Provide the (X, Y) coordinate of the cell's center where the given text is located.  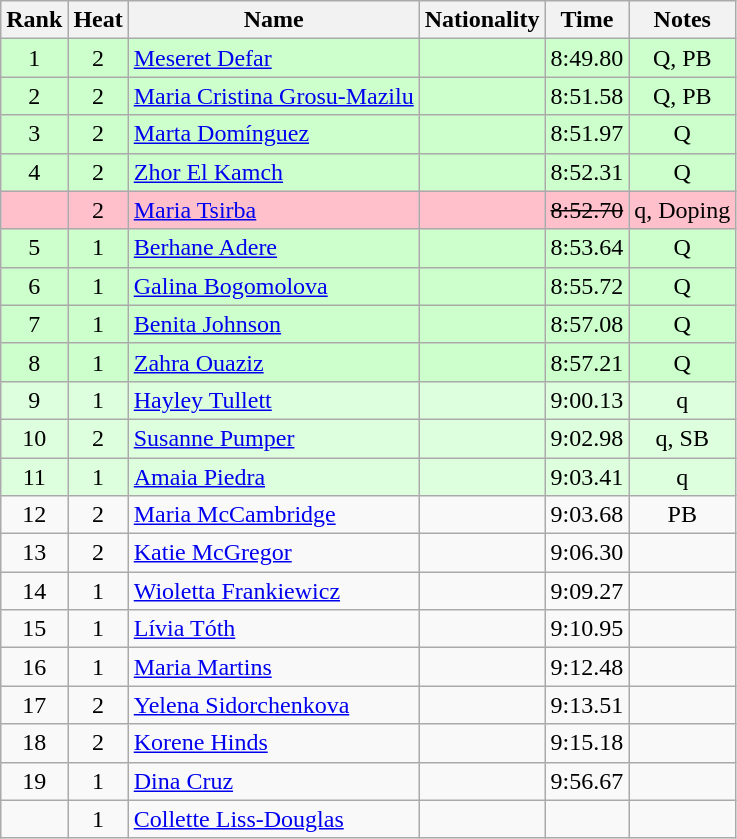
8:57.21 (587, 362)
13 (34, 553)
6 (34, 286)
Dina Cruz (274, 781)
q, Doping (682, 210)
9:56.67 (587, 781)
8:51.97 (587, 134)
15 (34, 629)
Meseret Defar (274, 58)
Rank (34, 20)
17 (34, 705)
Yelena Sidorchenkova (274, 705)
Maria McCambridge (274, 515)
9 (34, 400)
4 (34, 172)
8:57.08 (587, 324)
Susanne Pumper (274, 438)
Maria Cristina Grosu-Mazilu (274, 96)
9:02.98 (587, 438)
Maria Tsirba (274, 210)
3 (34, 134)
Lívia Tóth (274, 629)
9:13.51 (587, 705)
9:00.13 (587, 400)
Collette Liss-Douglas (274, 819)
12 (34, 515)
8:52.70 (587, 210)
14 (34, 591)
Hayley Tullett (274, 400)
Marta Domínguez (274, 134)
Zhor El Kamch (274, 172)
Benita Johnson (274, 324)
Maria Martins (274, 667)
Galina Bogomolova (274, 286)
Wioletta Frankiewicz (274, 591)
5 (34, 248)
Amaia Piedra (274, 477)
9:06.30 (587, 553)
16 (34, 667)
9:03.68 (587, 515)
19 (34, 781)
Korene Hinds (274, 743)
8 (34, 362)
8:52.31 (587, 172)
PB (682, 515)
Nationality (482, 20)
Notes (682, 20)
Time (587, 20)
8:49.80 (587, 58)
Berhane Adere (274, 248)
q, SB (682, 438)
8:55.72 (587, 286)
7 (34, 324)
Heat (98, 20)
9:09.27 (587, 591)
11 (34, 477)
10 (34, 438)
Name (274, 20)
9:10.95 (587, 629)
18 (34, 743)
8:51.58 (587, 96)
8:53.64 (587, 248)
Zahra Ouaziz (274, 362)
9:03.41 (587, 477)
9:15.18 (587, 743)
9:12.48 (587, 667)
Katie McGregor (274, 553)
